Determine the (X, Y) coordinate at the center of the cell enclosing the given text.  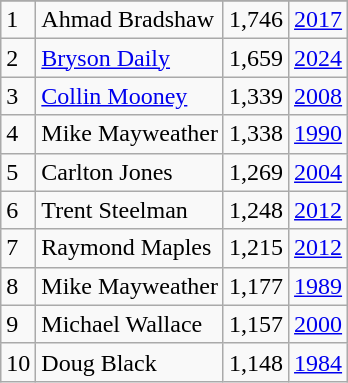
1,338 (256, 134)
Raymond Maples (130, 248)
1,215 (256, 248)
2004 (318, 172)
2 (18, 58)
1984 (318, 362)
2017 (318, 20)
Collin Mooney (130, 96)
2024 (318, 58)
1989 (318, 286)
7 (18, 248)
Bryson Daily (130, 58)
3 (18, 96)
1990 (318, 134)
1,659 (256, 58)
1,746 (256, 20)
1,339 (256, 96)
Michael Wallace (130, 324)
10 (18, 362)
1 (18, 20)
1,248 (256, 210)
1,157 (256, 324)
2008 (318, 96)
Carlton Jones (130, 172)
5 (18, 172)
1,148 (256, 362)
8 (18, 286)
1,177 (256, 286)
9 (18, 324)
6 (18, 210)
4 (18, 134)
Ahmad Bradshaw (130, 20)
2000 (318, 324)
Trent Steelman (130, 210)
1,269 (256, 172)
Doug Black (130, 362)
